Identify which cell holds the provided text, then report its (X, Y) central coordinate. 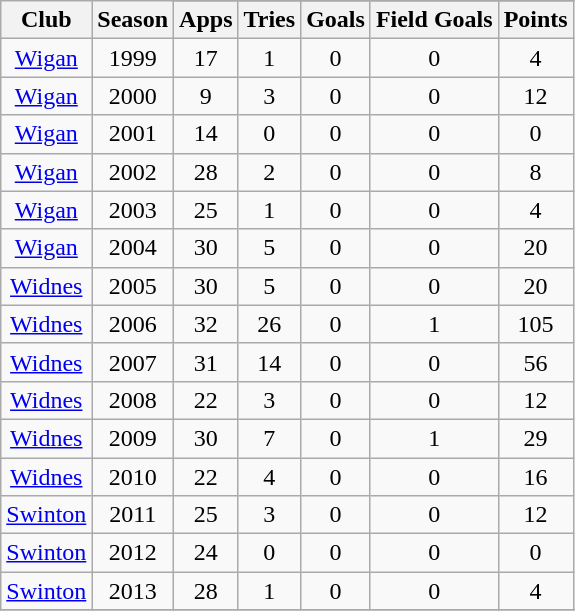
2008 (133, 400)
2002 (133, 172)
Goals (336, 20)
2010 (133, 477)
32 (206, 324)
Season (133, 20)
1999 (133, 58)
9 (206, 96)
56 (536, 362)
7 (270, 438)
2000 (133, 96)
2005 (133, 286)
105 (536, 324)
Points (536, 20)
2009 (133, 438)
Field Goals (434, 20)
2012 (133, 553)
Apps (206, 20)
26 (270, 324)
29 (536, 438)
17 (206, 58)
2003 (133, 210)
2 (270, 172)
Tries (270, 20)
2013 (133, 591)
31 (206, 362)
24 (206, 553)
16 (536, 477)
8 (536, 172)
2006 (133, 324)
2004 (133, 248)
2001 (133, 134)
Club (46, 20)
2007 (133, 362)
2011 (133, 515)
